Identify which cell holds the provided text, then report its (x, y) central coordinate. 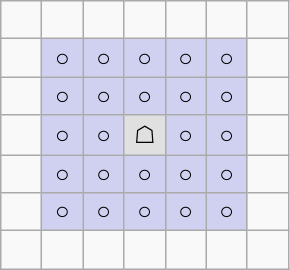
☖ (144, 135)
